Locate the cell with the specified text and output its [x, y] center coordinate. 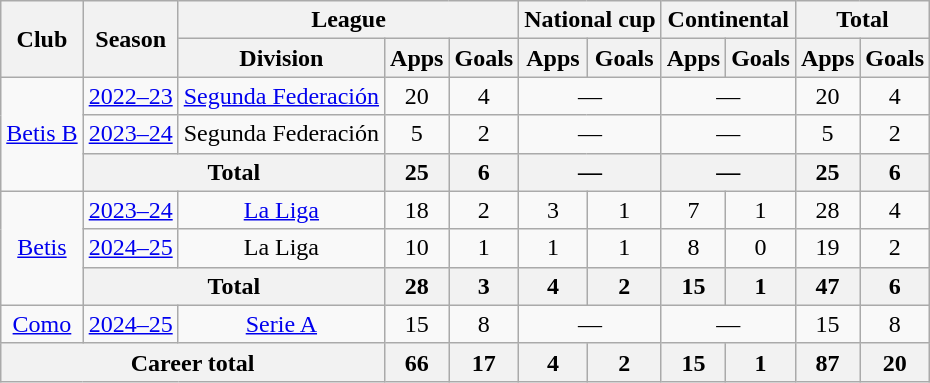
2022–23 [130, 96]
18 [417, 210]
10 [417, 248]
Betis B [42, 134]
7 [693, 210]
Club [42, 39]
Serie A [281, 324]
66 [417, 362]
47 [827, 286]
Como [42, 324]
League [348, 20]
87 [827, 362]
0 [761, 248]
17 [484, 362]
Career total [193, 362]
19 [827, 248]
National cup [590, 20]
Continental [728, 20]
Betis [42, 248]
Division [281, 58]
Season [130, 39]
